Output the [X, Y] coordinate of the center of the cell containing the given text.  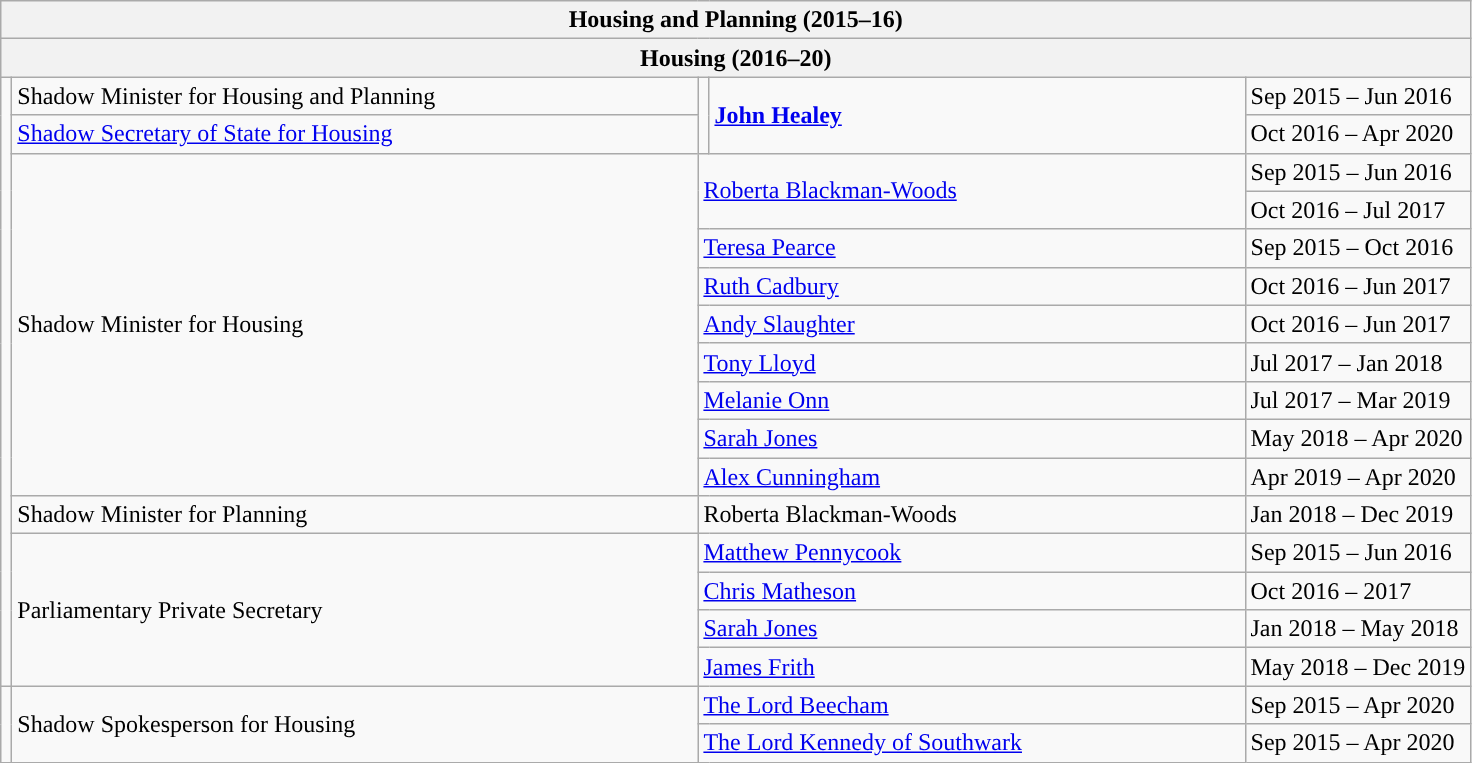
Parliamentary Private Secretary [355, 610]
May 2018 – Apr 2020 [1358, 438]
Shadow Secretary of State for Housing [355, 134]
John Healey [977, 115]
Alex Cunningham [972, 477]
Jan 2018 – May 2018 [1358, 629]
Jan 2018 – Dec 2019 [1358, 515]
Oct 2016 – Jul 2017 [1358, 210]
Shadow Minister for Housing [355, 324]
Matthew Pennycook [972, 553]
Sep 2015 – Oct 2016 [1358, 248]
The Lord Beecham [972, 705]
Oct 2016 – 2017 [1358, 591]
Shadow Minister for Housing and Planning [355, 96]
Apr 2019 – Apr 2020 [1358, 477]
Tony Lloyd [972, 362]
James Frith [972, 667]
Shadow Minister for Planning [355, 515]
The Lord Kennedy of Southwark [972, 743]
Ruth Cadbury [972, 286]
Jul 2017 – Mar 2019 [1358, 400]
Housing and Planning (2015–16) [736, 20]
May 2018 – Dec 2019 [1358, 667]
Chris Matheson [972, 591]
Andy Slaughter [972, 324]
Jul 2017 – Jan 2018 [1358, 362]
Teresa Pearce [972, 248]
Melanie Onn [972, 400]
Oct 2016 – Apr 2020 [1358, 134]
Shadow Spokesperson for Housing [355, 724]
Housing (2016–20) [736, 58]
